From the cell containing the given text, extract its center point as (X, Y) coordinate. 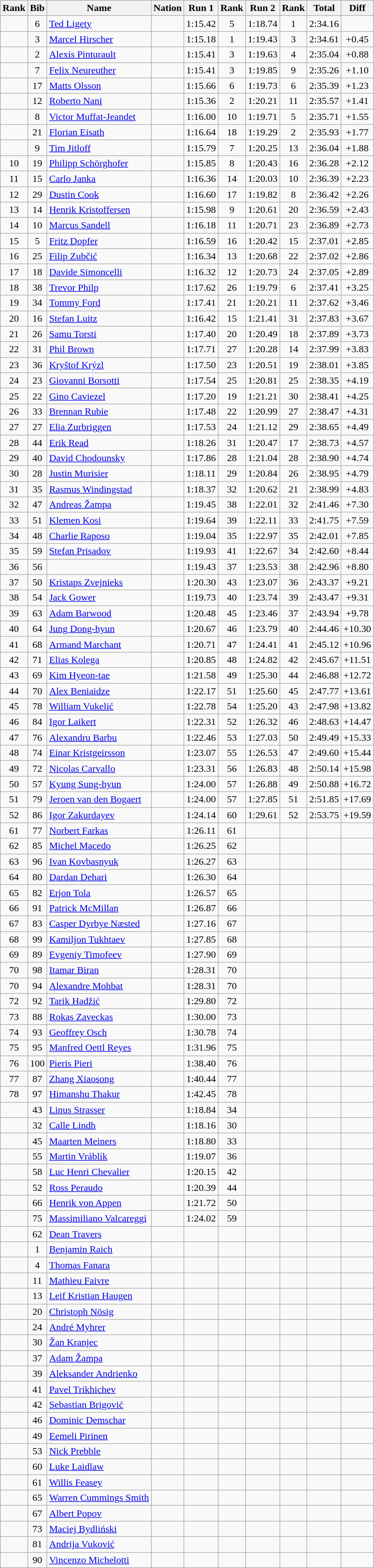
1:30.78 (201, 1032)
Luc Henri Chevalier (99, 1172)
+1.10 (357, 70)
Kyung Sung-hyun (99, 784)
2:35.57 (324, 101)
Kryštof Krýzl (99, 365)
1:21.04 (263, 458)
Thomas Fanara (99, 1265)
2:49.49 (324, 738)
2:36.28 (324, 163)
Pavel Trikhichev (99, 1389)
1:20.48 (201, 613)
2:38.47 (324, 411)
Igor Laikert (99, 722)
1:20.84 (263, 474)
+2.85 (357, 241)
1:20.51 (263, 365)
Henrik von Appen (99, 1203)
Filip Zubčić (99, 256)
+10.30 (357, 629)
2:45.12 (324, 644)
1:18.26 (201, 442)
Charlie Raposo (99, 536)
Bib (38, 8)
+4.74 (357, 458)
2:37.41 (324, 287)
+1.55 (357, 117)
1:20.43 (263, 163)
+2.73 (357, 225)
+7.30 (357, 505)
98 (38, 970)
1:24.02 (201, 1219)
1:42.45 (201, 1094)
Linus Strasser (99, 1110)
Ivan Kovbasnyuk (99, 861)
1:22.97 (263, 536)
1:27.03 (263, 738)
1:21.12 (263, 427)
+14.47 (357, 722)
96 (38, 861)
91 (38, 908)
Adam Žampa (99, 1358)
+3.83 (357, 349)
Run 2 (263, 8)
1:16.60 (201, 194)
1:19.85 (263, 70)
2:35.04 (324, 55)
+2.12 (357, 163)
Maarten Meiners (99, 1141)
1:25.30 (263, 675)
Philipp Schörghofer (99, 163)
1:20.68 (263, 256)
+1.23 (357, 86)
1:21.72 (201, 1203)
Armand Marchant (99, 644)
1:26.87 (201, 908)
1:16.36 (201, 179)
Geoffrey Osch (99, 1032)
1:18.37 (201, 489)
80 (38, 877)
+8.80 (357, 567)
58 (38, 1172)
1:18.16 (201, 1125)
2:34.16 (324, 24)
Norbert Farkas (99, 830)
2:50.14 (324, 769)
Kamiljon Tukhtaev (99, 939)
Warren Cummings Smith (99, 1498)
1:17.86 (201, 458)
2:46.88 (324, 675)
1:26.57 (201, 892)
1:17.41 (201, 303)
1:22.46 (201, 738)
Tarik Hadžić (99, 1001)
2:37.01 (324, 241)
1:20.28 (263, 349)
Nicolas Carvallo (99, 769)
1:38.40 (201, 1063)
1:16.32 (201, 272)
+12.72 (357, 675)
1:22.11 (263, 520)
+9.31 (357, 598)
Martin Vráblík (99, 1156)
2:36.42 (324, 194)
+1.41 (357, 101)
Casper Dyrbye Næsted (99, 923)
Ross Peraudo (99, 1188)
+15.44 (357, 753)
Jeroen van den Bogaert (99, 799)
1:29.61 (263, 815)
1:20.15 (201, 1172)
Elia Zurbriggen (99, 427)
82 (38, 892)
Davide Simoncelli (99, 272)
1:20.99 (263, 411)
95 (38, 1048)
Aleksander Andrienko (99, 1374)
93 (38, 1032)
71 (38, 660)
84 (38, 722)
+13.61 (357, 691)
1:26.83 (263, 769)
2:42.60 (324, 551)
1:27.16 (201, 923)
2:42.01 (324, 536)
2:35.26 (324, 70)
2:47.98 (324, 707)
2:41.75 (324, 520)
Calle Lindh (99, 1125)
+4.83 (357, 489)
Klemen Kosi (99, 520)
Elias Kolega (99, 660)
2:38.90 (324, 458)
1:20.62 (263, 489)
+3.73 (357, 334)
1:20.30 (201, 582)
Andrija Vuković (99, 1544)
2:38.99 (324, 489)
88 (38, 1017)
1:17.50 (201, 365)
Samu Torsti (99, 334)
1:18.11 (201, 474)
Carlo Janka (99, 179)
1:17.40 (201, 334)
Rokas Zaveckas (99, 1017)
+4.19 (357, 380)
+17.69 (357, 799)
1:19.79 (263, 287)
99 (38, 939)
Kim Hyeon-tae (99, 675)
2:35.39 (324, 86)
Jung Dong-hyun (99, 629)
1:25.60 (263, 691)
Benjamin Raich (99, 1250)
+15.98 (357, 769)
1:15.79 (201, 148)
Himanshu Thakur (99, 1094)
2:34.61 (324, 39)
Felix Neureuther (99, 70)
1:26.32 (263, 722)
Giovanni Borsotti (99, 380)
1:23.53 (263, 567)
2:45.67 (324, 660)
1:31.96 (201, 1048)
Andreas Žampa (99, 505)
2:43.47 (324, 598)
1:21.58 (201, 675)
1:22.01 (263, 505)
1:19.29 (263, 132)
2:53.75 (324, 815)
Evgeniy Timofeev (99, 955)
Trevor Philp (99, 287)
Dean Travers (99, 1234)
Pieris Pieri (99, 1063)
1:20.49 (263, 334)
1:15.36 (201, 101)
+4.57 (357, 442)
Zhang Xiaosong (99, 1079)
Manfred Oettl Reyes (99, 1048)
1:15.18 (201, 39)
1:15.98 (201, 210)
Alex Beniaidze (99, 691)
Massimiliano Valcareggi (99, 1219)
Justin Murisier (99, 474)
1:17.20 (201, 396)
Žan Kranjec (99, 1343)
1:16.42 (201, 318)
David Chodounsky (99, 458)
1:15.42 (201, 24)
Willis Feasey (99, 1482)
1:19.45 (201, 505)
1:17.62 (201, 287)
1:25.20 (263, 707)
+2.23 (357, 179)
1:17.53 (201, 427)
1:22.67 (263, 551)
1:21.41 (263, 318)
Kristaps Zvejnieks (99, 582)
2:38.73 (324, 442)
Stefan Luitz (99, 318)
Matts Olsson (99, 86)
1:19.04 (201, 536)
2:36.39 (324, 179)
+15.33 (357, 738)
Nick Prebble (99, 1451)
Albert Popov (99, 1513)
+7.85 (357, 536)
1:18.80 (201, 1141)
Dominic Demschar (99, 1420)
2:37.05 (324, 272)
1:16.00 (201, 117)
Michel Macedo (99, 846)
Erjon Tola (99, 892)
2:38.35 (324, 380)
+13.82 (357, 707)
Alexandru Barbu (99, 738)
2:37.99 (324, 349)
2:44.46 (324, 629)
1:23.74 (263, 598)
Gino Caviezel (99, 396)
Total (324, 8)
William Vukelić (99, 707)
1:27.90 (201, 955)
Diff (357, 8)
87 (38, 1079)
+10.96 (357, 644)
1:19.63 (263, 55)
Einar Kristgeirsson (99, 753)
2:48.63 (324, 722)
+2.89 (357, 272)
2:37.83 (324, 318)
1:19.64 (201, 520)
Florian Eisath (99, 132)
+1.77 (357, 132)
2:38.01 (324, 365)
1:21.21 (263, 396)
+1.88 (357, 148)
Run 1 (201, 8)
90 (38, 1560)
1:26.11 (201, 830)
81 (38, 1544)
+3.85 (357, 365)
Nation (168, 8)
+2.43 (357, 210)
1:18.84 (201, 1110)
1:40.44 (201, 1079)
André Myhrer (99, 1327)
1:16.18 (201, 225)
Rasmus Windingstad (99, 489)
Marcel Hirscher (99, 39)
1:19.82 (263, 194)
Dardan Dehari (99, 877)
1:26.27 (201, 861)
1:26.88 (263, 784)
1:15.85 (201, 163)
Marcus Sandell (99, 225)
2:37.89 (324, 334)
+4.49 (357, 427)
Phil Brown (99, 349)
Roberto Nani (99, 101)
Stefan Prisadov (99, 551)
1:22.17 (201, 691)
1:20.47 (263, 442)
1:23.79 (263, 629)
+4.79 (357, 474)
+2.86 (357, 256)
+8.44 (357, 551)
1:17.71 (201, 349)
+19.59 (357, 815)
2:51.85 (324, 799)
100 (38, 1063)
2:41.46 (324, 505)
Tommy Ford (99, 303)
86 (38, 815)
+16.72 (357, 784)
+3.25 (357, 287)
2:38.65 (324, 427)
1:19.93 (201, 551)
2:43.37 (324, 582)
1:26.30 (201, 877)
1:24.41 (263, 644)
2:47.77 (324, 691)
1:29.80 (201, 1001)
94 (38, 986)
+3.46 (357, 303)
97 (38, 1094)
1:16.34 (201, 256)
2:38.95 (324, 474)
+0.45 (357, 39)
1:20.25 (263, 148)
+11.51 (357, 660)
Ted Ligety (99, 24)
79 (38, 799)
Sebastian Brigović (99, 1405)
Dustin Cook (99, 194)
Brennan Rubie (99, 411)
Maciej Bydliński (99, 1529)
2:35.93 (324, 132)
89 (38, 955)
1:19.07 (201, 1156)
Fritz Dopfer (99, 241)
Jack Gower (99, 598)
85 (38, 846)
1:20.67 (201, 629)
1:20.73 (263, 272)
Erik Read (99, 442)
+0.88 (357, 55)
1:15.66 (201, 86)
1:17.54 (201, 380)
Name (99, 8)
1:20.85 (201, 660)
+2.26 (357, 194)
1:23.46 (263, 613)
1:22.78 (201, 707)
1:22.31 (201, 722)
1:30.00 (201, 1017)
83 (38, 923)
1:26.53 (263, 753)
Alexandre Mohbat (99, 986)
1:17.48 (201, 411)
Henrik Kristoffersen (99, 210)
2:49.60 (324, 753)
2:38.41 (324, 396)
Luke Laidlaw (99, 1467)
1:19.71 (263, 117)
2:43.94 (324, 613)
Mathieu Faivre (99, 1281)
2:35.71 (324, 117)
1:16.59 (201, 241)
Adam Barwood (99, 613)
Patrick McMillan (99, 908)
Eemeli Pirinen (99, 1435)
Leif Kristian Haugen (99, 1296)
1:20.03 (263, 179)
+4.25 (357, 396)
+9.78 (357, 613)
Tim Jitloff (99, 148)
1:20.39 (201, 1188)
1:24.82 (263, 660)
2:42.96 (324, 567)
2:36.89 (324, 225)
1:20.81 (263, 380)
+3.67 (357, 318)
1:26.25 (201, 846)
+9.21 (357, 582)
1:20.42 (263, 241)
2:37.02 (324, 256)
Victor Muffat-Jeandet (99, 117)
+7.59 (357, 520)
Itamar Biran (99, 970)
+4.31 (357, 411)
Vincenzo Michelotti (99, 1560)
2:36.59 (324, 210)
92 (38, 1001)
Igor Zakurdayev (99, 815)
1:16.64 (201, 132)
2:37.62 (324, 303)
1:20.61 (263, 210)
1:24.14 (201, 815)
Christoph Nösig (99, 1312)
1:23.31 (201, 769)
2:36.04 (324, 148)
1:18.74 (263, 24)
Alexis Pinturault (99, 55)
2:50.88 (324, 784)
